Find where the given text appears and provide that cell's center as [x, y] coordinate. 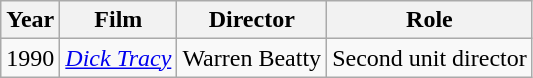
1990 [30, 58]
Film [118, 20]
Year [30, 20]
Second unit director [430, 58]
Warren Beatty [252, 58]
Director [252, 20]
Dick Tracy [118, 58]
Role [430, 20]
